Output the [x, y] coordinate of the center of the cell containing the given text.  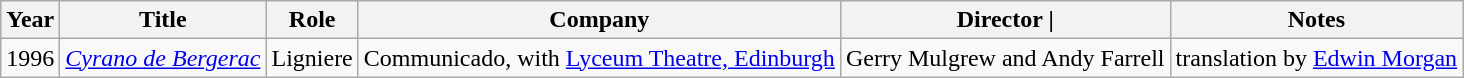
1996 [30, 58]
Role [312, 20]
Cyrano de Bergerac [163, 58]
Title [163, 20]
Notes [1316, 20]
translation by Edwin Morgan [1316, 58]
Ligniere [312, 58]
Communicado, with Lyceum Theatre, Edinburgh [599, 58]
Company [599, 20]
Gerry Mulgrew and Andy Farrell [1005, 58]
Year [30, 20]
Director | [1005, 20]
